Detect which cell encompasses the target text, then output its (x, y) center coordinate. 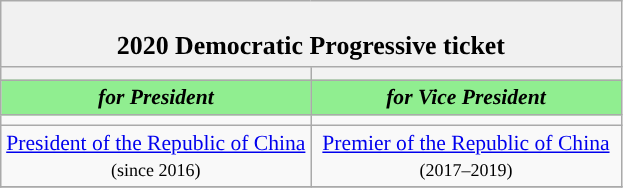
for Vice President (466, 98)
for President (156, 98)
President of the Republic of China(since 2016) (156, 156)
2020 Democratic Progressive ticket (311, 34)
Premier of the Republic of China (2017–2019) (466, 156)
